Determine the (X, Y) coordinate at the center of the cell enclosing the given text.  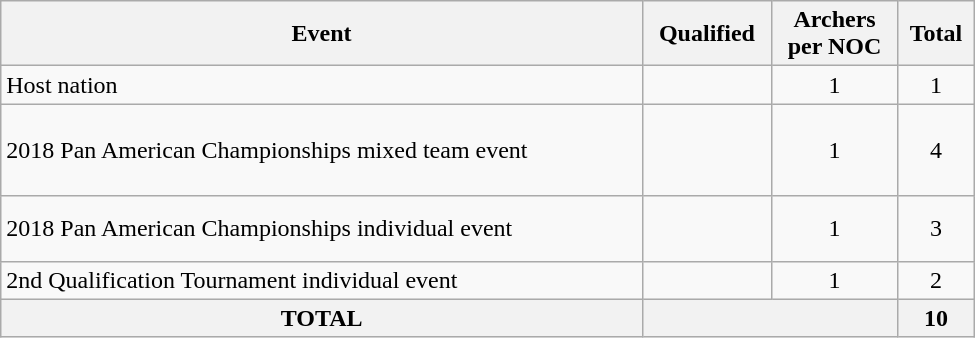
Event (322, 34)
Host nation (322, 85)
2018 Pan American Championships individual event (322, 228)
2 (936, 280)
4 (936, 150)
2018 Pan American Championships mixed team event (322, 150)
3 (936, 228)
Qualified (706, 34)
2nd Qualification Tournament individual event (322, 280)
10 (936, 318)
TOTAL (322, 318)
Total (936, 34)
Archers per NOC (834, 34)
